Provide the [X, Y] coordinate of the cell's center where the given text is located.  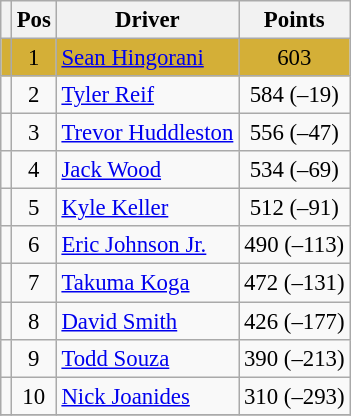
Tyler Reif [148, 95]
3 [34, 133]
556 (–47) [294, 133]
5 [34, 208]
7 [34, 283]
534 (–69) [294, 170]
584 (–19) [294, 95]
512 (–91) [294, 208]
Kyle Keller [148, 208]
9 [34, 358]
310 (–293) [294, 396]
Pos [34, 20]
Takuma Koga [148, 283]
10 [34, 396]
Jack Wood [148, 170]
426 (–177) [294, 321]
603 [294, 58]
1 [34, 58]
390 (–213) [294, 358]
Trevor Huddleston [148, 133]
2 [34, 95]
490 (–113) [294, 245]
8 [34, 321]
David Smith [148, 321]
6 [34, 245]
Todd Souza [148, 358]
4 [34, 170]
Sean Hingorani [148, 58]
Points [294, 20]
472 (–131) [294, 283]
Eric Johnson Jr. [148, 245]
Nick Joanides [148, 396]
Driver [148, 20]
